Output the (X, Y) coordinate of the center of the cell containing the given text.  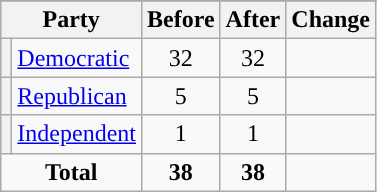
Total (72, 172)
After (253, 20)
Party (72, 20)
Before (180, 20)
Republican (77, 96)
Change (331, 20)
Democratic (77, 58)
Independent (77, 134)
